Pinpoint the cell where the given text exists, returning its (X, Y) midpoint coordinate. 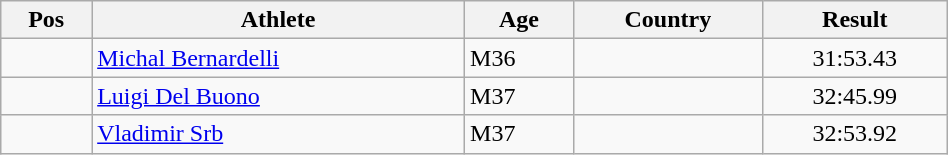
M36 (520, 58)
32:45.99 (854, 96)
Luigi Del Buono (278, 96)
Vladimir Srb (278, 134)
Athlete (278, 20)
Pos (46, 20)
Country (668, 20)
Result (854, 20)
32:53.92 (854, 134)
Michal Bernardelli (278, 58)
Age (520, 20)
31:53.43 (854, 58)
